Capture the cell that displays the provided text and extract its (X, Y) central coordinate. 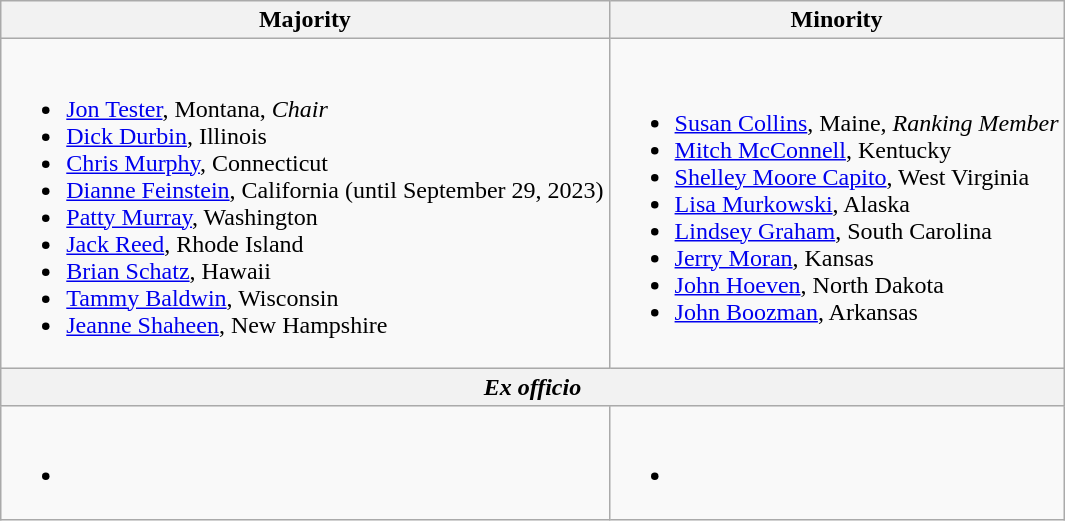
Majority (305, 20)
Ex officio (532, 387)
Minority (836, 20)
